Pinpoint the cell where the given text exists, returning its (x, y) midpoint coordinate. 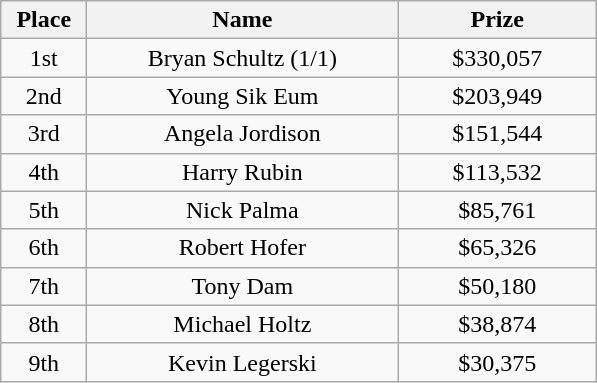
$151,544 (498, 134)
6th (44, 248)
Name (242, 20)
$38,874 (498, 324)
$203,949 (498, 96)
Nick Palma (242, 210)
Michael Holtz (242, 324)
9th (44, 362)
Prize (498, 20)
1st (44, 58)
$30,375 (498, 362)
Bryan Schultz (1/1) (242, 58)
$85,761 (498, 210)
$330,057 (498, 58)
3rd (44, 134)
$65,326 (498, 248)
$113,532 (498, 172)
7th (44, 286)
5th (44, 210)
Young Sik Eum (242, 96)
Robert Hofer (242, 248)
2nd (44, 96)
8th (44, 324)
Place (44, 20)
Kevin Legerski (242, 362)
$50,180 (498, 286)
4th (44, 172)
Angela Jordison (242, 134)
Tony Dam (242, 286)
Harry Rubin (242, 172)
